Detect which cell encompasses the target text, then output its (x, y) center coordinate. 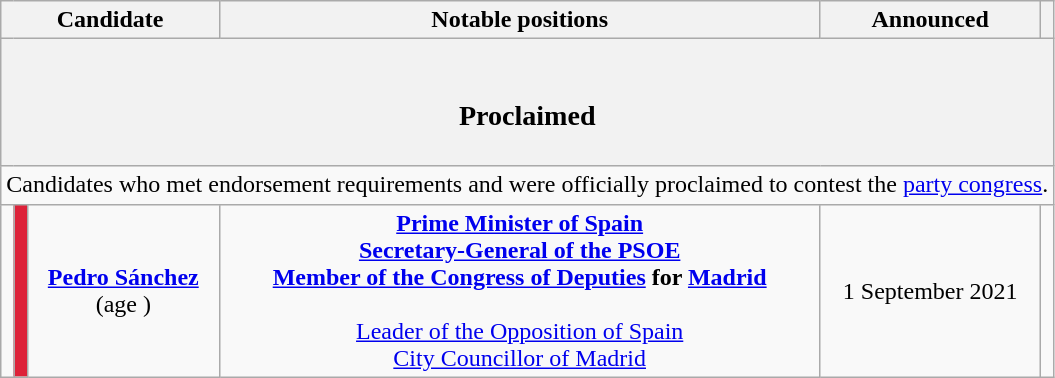
Notable positions (520, 20)
Pedro Sánchez(age ) (123, 290)
Candidate (110, 20)
Candidates who met endorsement requirements and were officially proclaimed to contest the party congress. (528, 185)
Proclaimed (528, 102)
Announced (930, 20)
1 September 2021 (930, 290)
